For the text-containing cell, return its midpoint in [X, Y] coordinate format. 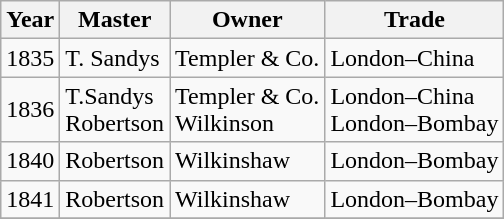
London–China [414, 58]
Templer & Co. [248, 58]
Templer & Co.Wilkinson [248, 110]
T. Sandys [115, 58]
1840 [30, 161]
T.SandysRobertson [115, 110]
1836 [30, 110]
Master [115, 20]
London–ChinaLondon–Bombay [414, 110]
1841 [30, 199]
Owner [248, 20]
1835 [30, 58]
Trade [414, 20]
Year [30, 20]
